Output the (X, Y) coordinate of the center of the cell containing the given text.  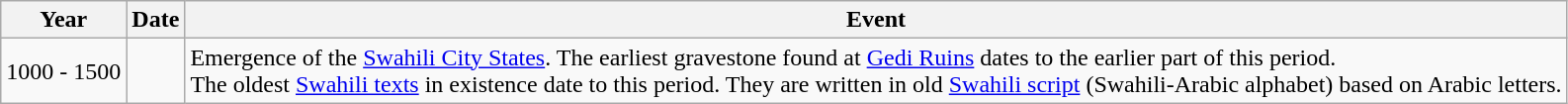
Event (876, 20)
1000 - 1500 (63, 71)
Year (63, 20)
Date (156, 20)
